Search for the cell housing the specified text and yield its (x, y) center coordinate. 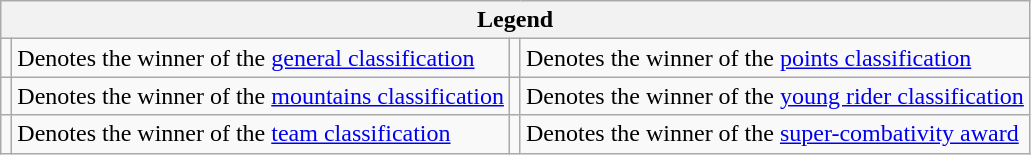
Denotes the winner of the points classification (774, 58)
Denotes the winner of the young rider classification (774, 96)
Denotes the winner of the super-combativity award (774, 134)
Legend (516, 20)
Denotes the winner of the general classification (261, 58)
Denotes the winner of the mountains classification (261, 96)
Denotes the winner of the team classification (261, 134)
